Locate the cell with the specified text and output its [x, y] center coordinate. 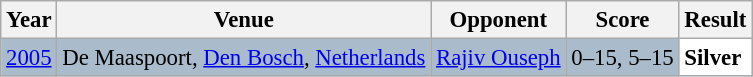
2005 [29, 58]
Silver [716, 58]
Venue [244, 20]
Score [622, 20]
0–15, 5–15 [622, 58]
Opponent [498, 20]
De Maaspoort, Den Bosch, Netherlands [244, 58]
Year [29, 20]
Result [716, 20]
Rajiv Ouseph [498, 58]
